Search for the cell housing the specified text and yield its (X, Y) center coordinate. 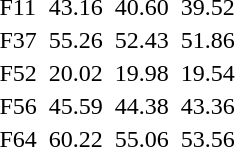
19.98 (142, 73)
52.43 (142, 40)
20.02 (76, 73)
44.38 (142, 106)
45.59 (76, 106)
55.26 (76, 40)
